Return the (X, Y) coordinate for the center point of the cell that contains the specified text.  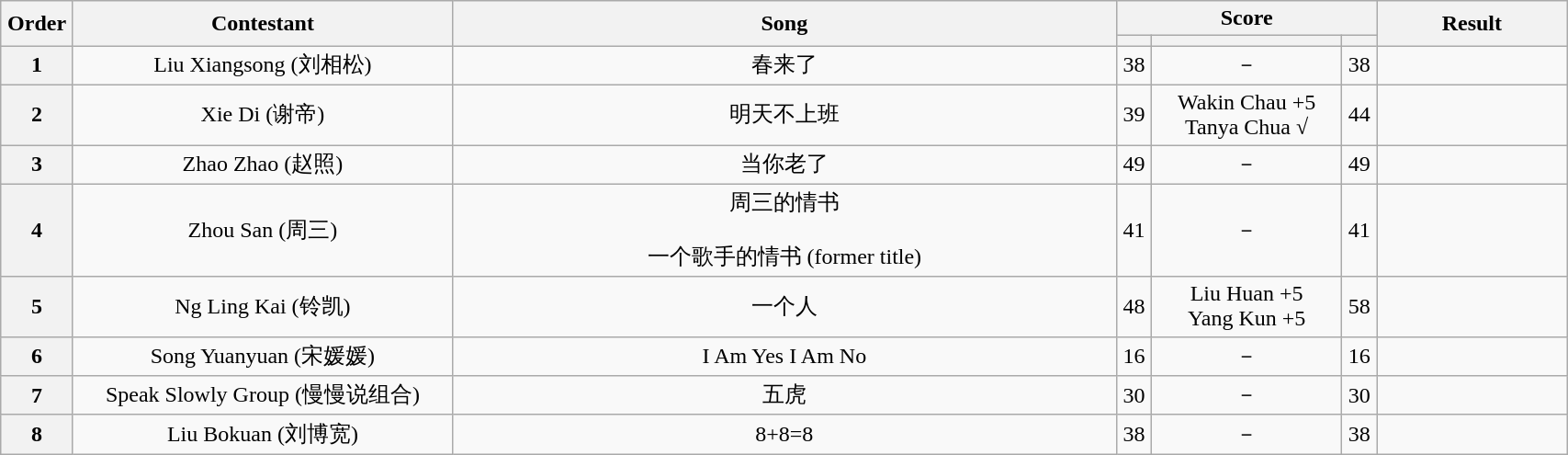
Result (1472, 24)
一个人 (784, 307)
4 (37, 230)
I Am Yes I Am No (784, 357)
Liu Bokuan (刘博宽) (263, 434)
Wakin Chau +5Tanya Chua √ (1247, 114)
6 (37, 357)
Song (784, 24)
五虎 (784, 395)
Zhou San (周三) (263, 230)
Liu Xiangsong (刘相松) (263, 66)
58 (1359, 307)
Speak Slowly Group (慢慢说组合) (263, 395)
8 (37, 434)
明天不上班 (784, 114)
Ng Ling Kai (铃凯) (263, 307)
44 (1359, 114)
3 (37, 165)
8+8=8 (784, 434)
Order (37, 24)
1 (37, 66)
Zhao Zhao (赵照) (263, 165)
5 (37, 307)
Xie Di (谢帝) (263, 114)
Song Yuanyuan (宋媛媛) (263, 357)
Contestant (263, 24)
周三的情书一个歌手的情书 (former title) (784, 230)
39 (1134, 114)
7 (37, 395)
Liu Huan +5Yang Kun +5 (1247, 307)
2 (37, 114)
春来了 (784, 66)
当你老了 (784, 165)
Score (1247, 18)
48 (1134, 307)
